Capture the cell that displays the provided text and extract its (X, Y) central coordinate. 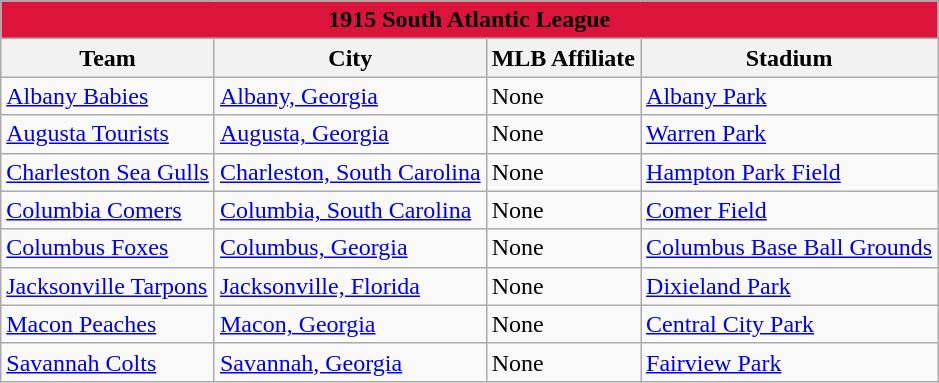
Comer Field (790, 210)
Columbia, South Carolina (350, 210)
Columbus Foxes (108, 248)
Savannah, Georgia (350, 362)
Central City Park (790, 324)
Albany, Georgia (350, 96)
Hampton Park Field (790, 172)
Warren Park (790, 134)
Columbia Comers (108, 210)
Charleston Sea Gulls (108, 172)
1915 South Atlantic League (470, 20)
City (350, 58)
Albany Babies (108, 96)
Savannah Colts (108, 362)
Macon Peaches (108, 324)
Albany Park (790, 96)
MLB Affiliate (563, 58)
Dixieland Park (790, 286)
Team (108, 58)
Columbus Base Ball Grounds (790, 248)
Macon, Georgia (350, 324)
Jacksonville Tarpons (108, 286)
Augusta Tourists (108, 134)
Jacksonville, Florida (350, 286)
Columbus, Georgia (350, 248)
Fairview Park (790, 362)
Augusta, Georgia (350, 134)
Charleston, South Carolina (350, 172)
Stadium (790, 58)
